Pinpoint the cell where the given text exists, returning its [X, Y] midpoint coordinate. 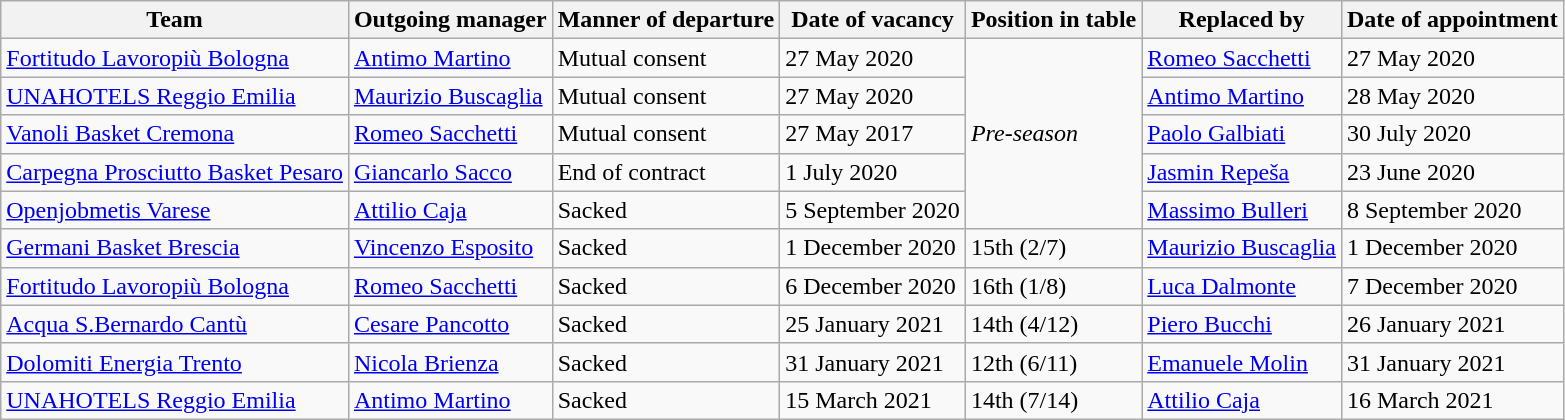
Outgoing manager [450, 20]
6 December 2020 [873, 286]
Acqua S.Bernardo Cantù [175, 324]
Manner of departure [666, 20]
15 March 2021 [873, 400]
27 May 2017 [873, 134]
Pre-season [1053, 134]
Piero Bucchi [1242, 324]
28 May 2020 [1452, 96]
Cesare Pancotto [450, 324]
14th (7/14) [1053, 400]
Luca Dalmonte [1242, 286]
14th (4/12) [1053, 324]
Openjobmetis Varese [175, 210]
Dolomiti Energia Trento [175, 362]
Nicola Brienza [450, 362]
Germani Basket Brescia [175, 248]
End of contract [666, 172]
8 September 2020 [1452, 210]
15th (2/7) [1053, 248]
16th (1/8) [1053, 286]
Giancarlo Sacco [450, 172]
Massimo Bulleri [1242, 210]
16 March 2021 [1452, 400]
30 July 2020 [1452, 134]
Vanoli Basket Cremona [175, 134]
Team [175, 20]
23 June 2020 [1452, 172]
Date of appointment [1452, 20]
Date of vacancy [873, 20]
Carpegna Prosciutto Basket Pesaro [175, 172]
7 December 2020 [1452, 286]
Jasmin Repeša [1242, 172]
Position in table [1053, 20]
Emanuele Molin [1242, 362]
Paolo Galbiati [1242, 134]
12th (6/11) [1053, 362]
Vincenzo Esposito [450, 248]
1 July 2020 [873, 172]
Replaced by [1242, 20]
25 January 2021 [873, 324]
26 January 2021 [1452, 324]
5 September 2020 [873, 210]
